Identify which cell holds the provided text, then report its [x, y] central coordinate. 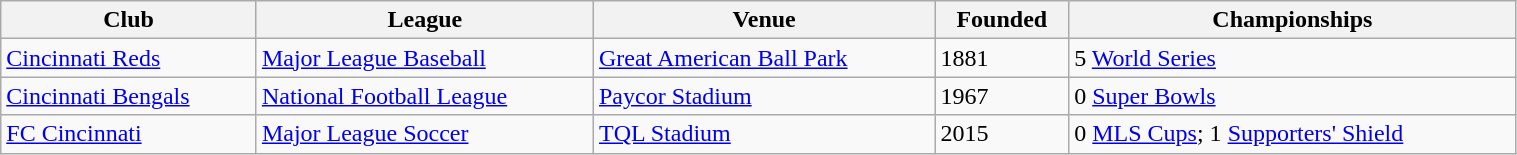
Cincinnati Bengals [129, 96]
Founded [1002, 20]
Great American Ball Park [764, 58]
Major League Baseball [424, 58]
1967 [1002, 96]
Paycor Stadium [764, 96]
2015 [1002, 134]
0 MLS Cups; 1 Supporters' Shield [1292, 134]
FC Cincinnati [129, 134]
Championships [1292, 20]
Major League Soccer [424, 134]
5 World Series [1292, 58]
League [424, 20]
Club [129, 20]
TQL Stadium [764, 134]
0 Super Bowls [1292, 96]
National Football League [424, 96]
Venue [764, 20]
1881 [1002, 58]
Cincinnati Reds [129, 58]
